Return (X, Y) of the center of cell containing provided text 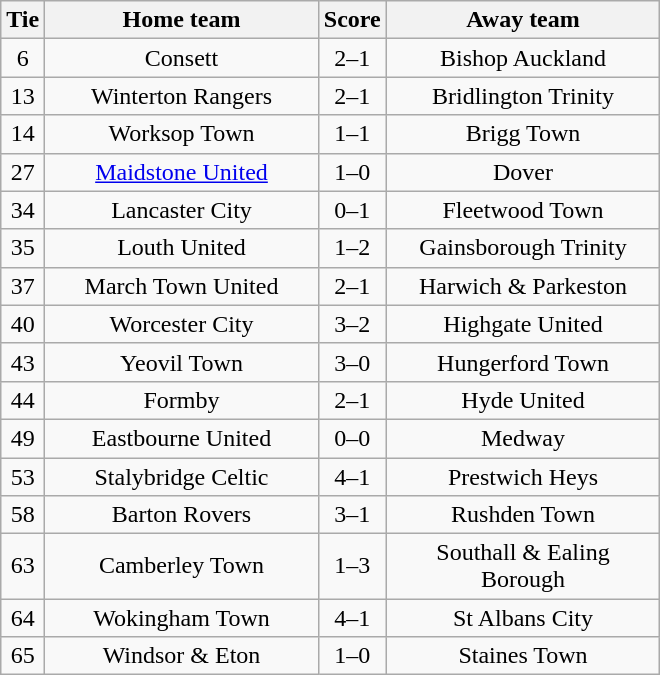
37 (23, 286)
Louth United (182, 248)
34 (23, 210)
Winterton Rangers (182, 96)
Hyde United (523, 400)
Wokingham Town (182, 618)
St Albans City (523, 618)
3–0 (352, 362)
Bishop Auckland (523, 58)
6 (23, 58)
65 (23, 656)
40 (23, 324)
Harwich & Parkeston (523, 286)
Dover (523, 172)
Formby (182, 400)
Highgate United (523, 324)
Yeovil Town (182, 362)
Away team (523, 20)
43 (23, 362)
53 (23, 477)
27 (23, 172)
1–2 (352, 248)
Camberley Town (182, 566)
Stalybridge Celtic (182, 477)
Prestwich Heys (523, 477)
Consett (182, 58)
63 (23, 566)
Brigg Town (523, 134)
Staines Town (523, 656)
Gainsborough Trinity (523, 248)
Rushden Town (523, 515)
Barton Rovers (182, 515)
Eastbourne United (182, 438)
49 (23, 438)
Tie (23, 20)
0–1 (352, 210)
Maidstone United (182, 172)
44 (23, 400)
58 (23, 515)
March Town United (182, 286)
14 (23, 134)
Bridlington Trinity (523, 96)
13 (23, 96)
64 (23, 618)
0–0 (352, 438)
Hungerford Town (523, 362)
Score (352, 20)
Home team (182, 20)
1–1 (352, 134)
Worksop Town (182, 134)
Lancaster City (182, 210)
Windsor & Eton (182, 656)
Southall & Ealing Borough (523, 566)
35 (23, 248)
3–1 (352, 515)
Medway (523, 438)
1–3 (352, 566)
Worcester City (182, 324)
3–2 (352, 324)
Fleetwood Town (523, 210)
